Pinpoint the cell where the given text exists, returning its (x, y) midpoint coordinate. 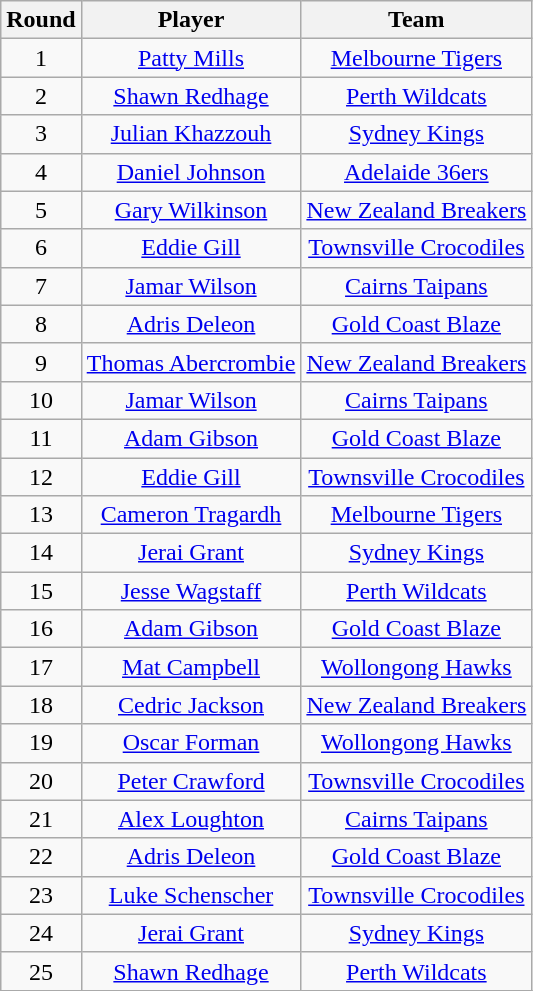
19 (41, 743)
Thomas Abercrombie (191, 362)
12 (41, 477)
3 (41, 134)
Peter Crawford (191, 781)
10 (41, 400)
6 (41, 248)
22 (41, 857)
Round (41, 20)
4 (41, 172)
8 (41, 324)
17 (41, 667)
Oscar Forman (191, 743)
Julian Khazzouh (191, 134)
Patty Mills (191, 58)
Cedric Jackson (191, 705)
1 (41, 58)
16 (41, 629)
5 (41, 210)
13 (41, 515)
23 (41, 895)
21 (41, 819)
25 (41, 971)
Team (416, 20)
7 (41, 286)
15 (41, 591)
14 (41, 553)
9 (41, 362)
Luke Schenscher (191, 895)
2 (41, 96)
Mat Campbell (191, 667)
Adelaide 36ers (416, 172)
Jesse Wagstaff (191, 591)
Alex Loughton (191, 819)
Player (191, 20)
Gary Wilkinson (191, 210)
24 (41, 933)
Cameron Tragardh (191, 515)
Daniel Johnson (191, 172)
11 (41, 438)
20 (41, 781)
18 (41, 705)
